Locate the cell with the specified text and output its [X, Y] center coordinate. 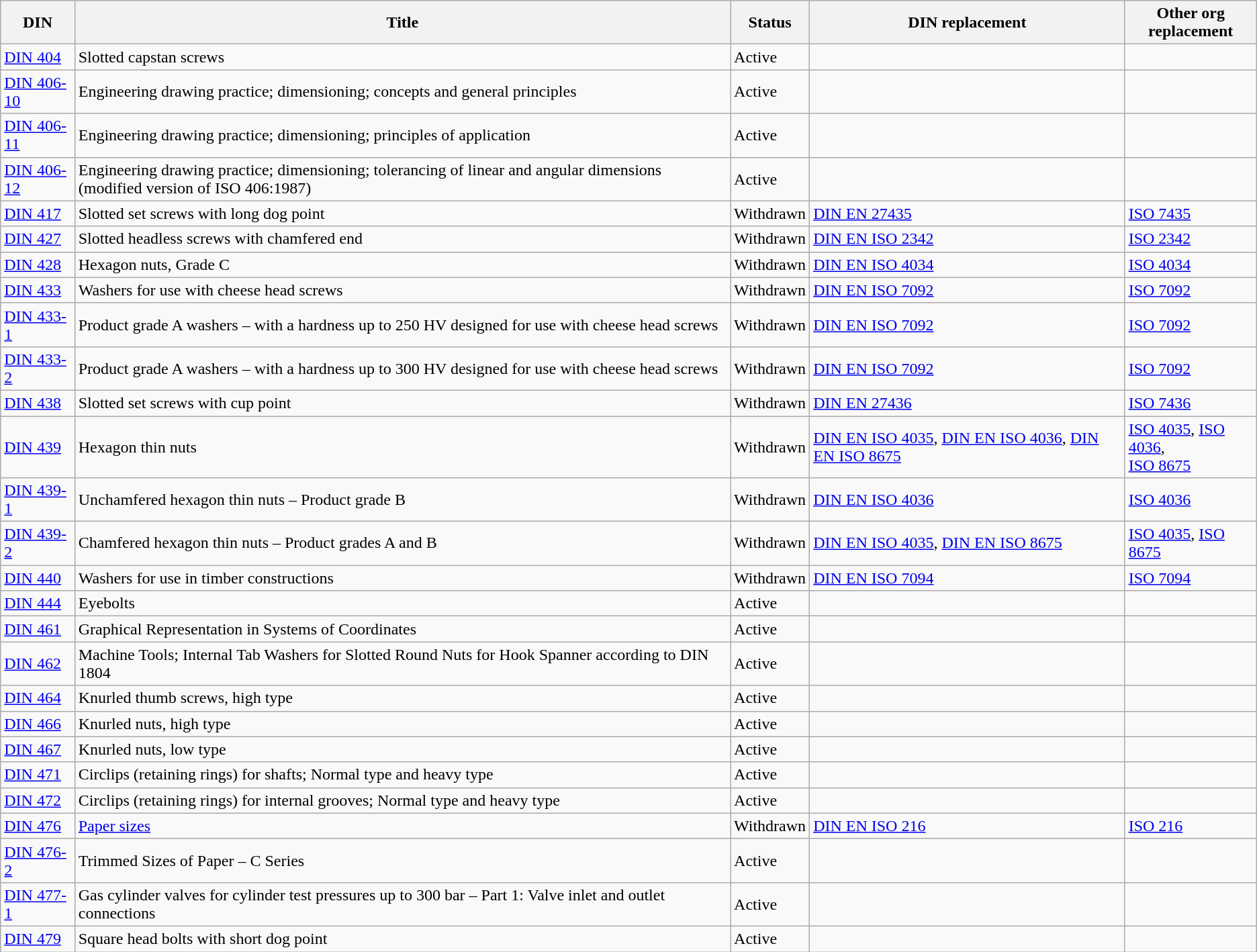
DIN EN ISO 2342 [968, 239]
Circlips (retaining rings) for shafts; Normal type and heavy type [402, 775]
DIN 439-1 [38, 499]
Hexagon nuts, Grade C [402, 265]
Knurled thumb screws, high type [402, 698]
Circlips (retaining rings) for internal grooves; Normal type and heavy type [402, 800]
Paper sizes [402, 826]
Square head bolts with short dog point [402, 939]
ISO 7094 [1191, 578]
DIN 476 [38, 826]
DIN 427 [38, 239]
ISO 2342 [1191, 239]
DIN 439 [38, 447]
DIN 471 [38, 775]
DIN 444 [38, 604]
Engineering drawing practice; dimensioning; principles of application [402, 136]
DIN EN ISO 4036 [968, 499]
ISO 4035, ISO 4036,ISO 8675 [1191, 447]
Slotted set screws with cup point [402, 403]
ISO 7436 [1191, 403]
Washers for use in timber constructions [402, 578]
Engineering drawing practice; dimensioning; concepts and general principles [402, 91]
DIN 479 [38, 939]
DIN 467 [38, 749]
DIN 476-2 [38, 861]
DIN 417 [38, 213]
DIN EN ISO 4034 [968, 265]
Slotted set screws with long dog point [402, 213]
ISO 216 [1191, 826]
Product grade A washers – with a hardness up to 300 HV designed for use with cheese head screws [402, 368]
DIN 462 [38, 663]
Status [770, 23]
DIN 472 [38, 800]
DIN EN 27436 [968, 403]
DIN 440 [38, 578]
DIN [38, 23]
DIN 433-1 [38, 325]
DIN EN ISO 7094 [968, 578]
DIN 406-11 [38, 136]
Unchamfered hexagon thin nuts – Product grade B [402, 499]
DIN 439-2 [38, 544]
DIN 433 [38, 290]
Graphical Representation in Systems of Coordinates [402, 629]
DIN 433-2 [38, 368]
DIN 461 [38, 629]
DIN 406-12 [38, 179]
DIN EN 27435 [968, 213]
DIN replacement [968, 23]
DIN EN ISO 216 [968, 826]
Slotted capstan screws [402, 57]
Slotted headless screws with chamfered end [402, 239]
DIN 428 [38, 265]
ISO 4036 [1191, 499]
DIN EN ISO 4035, DIN EN ISO 4036, DIN EN ISO 8675 [968, 447]
Trimmed Sizes of Paper – C Series [402, 861]
Title [402, 23]
DIN 438 [38, 403]
DIN 464 [38, 698]
ISO 7435 [1191, 213]
DIN 404 [38, 57]
ISO 4035, ISO 8675 [1191, 544]
ISO 4034 [1191, 265]
Product grade A washers – with a hardness up to 250 HV designed for use with cheese head screws [402, 325]
Gas cylinder valves for cylinder test pressures up to 300 bar – Part 1: Valve inlet and outlet connections [402, 904]
DIN 477-1 [38, 904]
Eyebolts [402, 604]
DIN 406-10 [38, 91]
DIN EN ISO 4035, DIN EN ISO 8675 [968, 544]
Other orgreplacement [1191, 23]
Chamfered hexagon thin nuts – Product grades A and B [402, 544]
Knurled nuts, high type [402, 724]
Knurled nuts, low type [402, 749]
Engineering drawing practice; dimensioning; tolerancing of linear and angular dimensions (modified version of ISO 406:1987) [402, 179]
Machine Tools; Internal Tab Washers for Slotted Round Nuts for Hook Spanner according to DIN 1804 [402, 663]
Hexagon thin nuts [402, 447]
DIN 466 [38, 724]
Washers for use with cheese head screws [402, 290]
